Pinpoint the cell where the given text exists, returning its [x, y] midpoint coordinate. 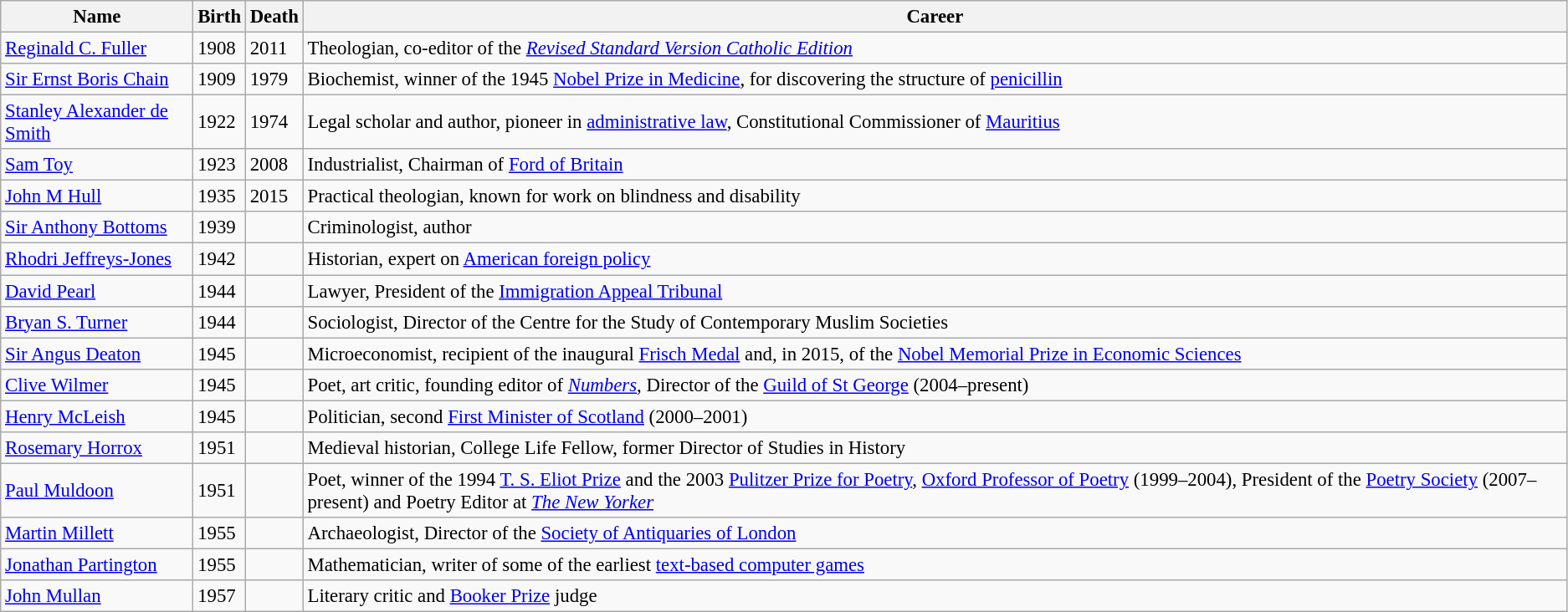
Martin Millett [97, 533]
Sir Angus Deaton [97, 354]
David Pearl [97, 291]
Bryan S. Turner [97, 322]
Biochemist, winner of the 1945 Nobel Prize in Medicine, for discovering the structure of penicillin [935, 79]
1908 [219, 48]
Sociologist, Director of the Centre for the Study of Contemporary Muslim Societies [935, 322]
Name [97, 17]
Lawyer, President of the Immigration Appeal Tribunal [935, 291]
Practical theologian, known for work on blindness and disability [935, 196]
1939 [219, 228]
1909 [219, 79]
1957 [219, 596]
1923 [219, 165]
Stanley Alexander de Smith [97, 122]
1979 [274, 79]
Legal scholar and author, pioneer in administrative law, Constitutional Commissioner of Mauritius [935, 122]
2008 [274, 165]
1942 [219, 259]
Rosemary Horrox [97, 448]
John Mullan [97, 596]
1935 [219, 196]
Death [274, 17]
Henry McLeish [97, 416]
Reginald C. Fuller [97, 48]
Jonathan Partington [97, 564]
Sir Ernst Boris Chain [97, 79]
Career [935, 17]
1922 [219, 122]
Medieval historian, College Life Fellow, former Director of Studies in History [935, 448]
Mathematician, writer of some of the earliest text-based computer games [935, 564]
Archaeologist, Director of the Society of Antiquaries of London [935, 533]
Criminologist, author [935, 228]
Theologian, co-editor of the Revised Standard Version Catholic Edition [935, 48]
2011 [274, 48]
1974 [274, 122]
Paul Muldoon [97, 490]
2015 [274, 196]
Birth [219, 17]
Clive Wilmer [97, 385]
Politician, second First Minister of Scotland (2000–2001) [935, 416]
Industrialist, Chairman of Ford of Britain [935, 165]
Sam Toy [97, 165]
Microeconomist, recipient of the inaugural Frisch Medal and, in 2015, of the Nobel Memorial Prize in Economic Sciences [935, 354]
Historian, expert on American foreign policy [935, 259]
Poet, art critic, founding editor of Numbers, Director of the Guild of St George (2004–present) [935, 385]
Sir Anthony Bottoms [97, 228]
Literary critic and Booker Prize judge [935, 596]
Rhodri Jeffreys-Jones [97, 259]
John M Hull [97, 196]
